From the cell containing the given text, extract its center point as (X, Y) coordinate. 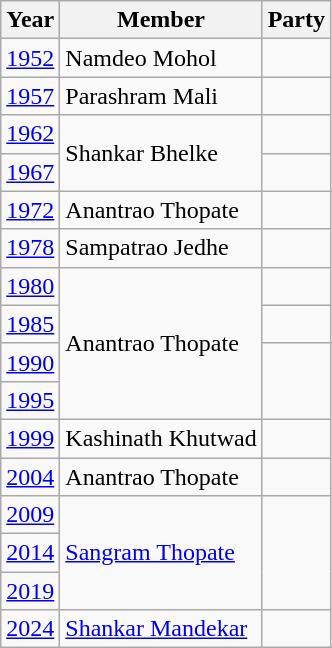
2019 (30, 591)
Shankar Mandekar (161, 629)
1999 (30, 438)
2014 (30, 553)
Sampatrao Jedhe (161, 248)
2009 (30, 515)
1995 (30, 400)
1957 (30, 96)
Namdeo Mohol (161, 58)
1985 (30, 324)
1952 (30, 58)
Shankar Bhelke (161, 153)
Member (161, 20)
Year (30, 20)
Kashinath Khutwad (161, 438)
Parashram Mali (161, 96)
2024 (30, 629)
Party (296, 20)
1967 (30, 172)
Sangram Thopate (161, 553)
1978 (30, 248)
2004 (30, 477)
1980 (30, 286)
1990 (30, 362)
1972 (30, 210)
1962 (30, 134)
